Determine the [x, y] coordinate at the center of the cell enclosing the given text.  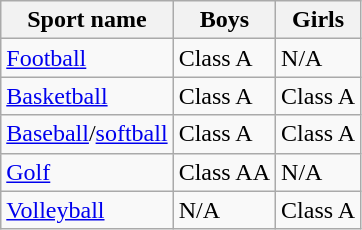
Golf [87, 172]
Girls [318, 20]
Class AA [224, 172]
Basketball [87, 96]
Football [87, 58]
Boys [224, 20]
Volleyball [87, 210]
Sport name [87, 20]
Baseball/softball [87, 134]
